From the cell containing the given text, extract its center point as (X, Y) coordinate. 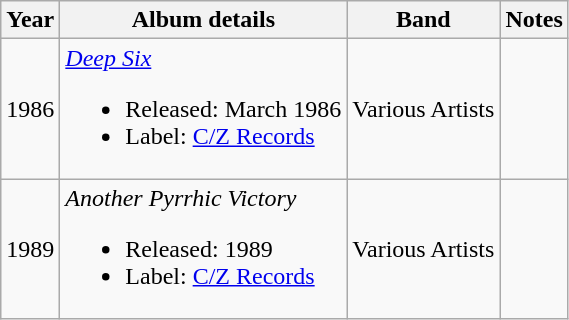
Band (424, 20)
1986 (30, 109)
Another Pyrrhic VictoryReleased: 1989Label: C/Z Records (204, 249)
Deep SixReleased: March 1986Label: C/Z Records (204, 109)
1989 (30, 249)
Album details (204, 20)
Notes (534, 20)
Year (30, 20)
